Pinpoint the cell where the given text exists, returning its (X, Y) midpoint coordinate. 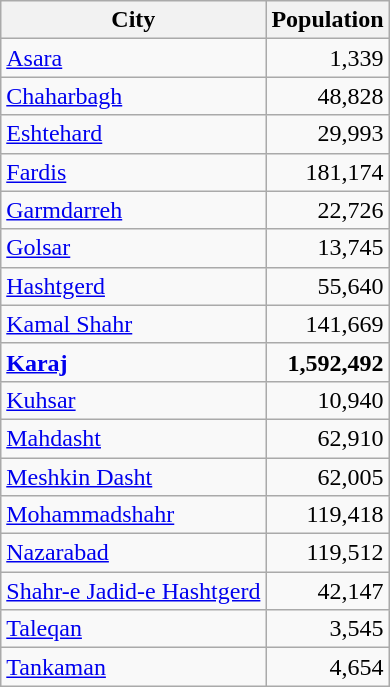
Meshkin Dasht (134, 477)
48,828 (328, 96)
Asara (134, 58)
4,654 (328, 667)
Population (328, 20)
119,512 (328, 553)
Shahr-e Jadid-e Hashtgerd (134, 591)
1,339 (328, 58)
Mohammadshahr (134, 515)
119,418 (328, 515)
181,174 (328, 172)
Mahdasht (134, 438)
13,745 (328, 248)
29,993 (328, 134)
1,592,492 (328, 362)
Nazarabad (134, 553)
55,640 (328, 286)
Eshtehard (134, 134)
10,940 (328, 400)
Kamal Shahr (134, 324)
62,910 (328, 438)
City (134, 20)
62,005 (328, 477)
Garmdarreh (134, 210)
Chaharbagh (134, 96)
Kuhsar (134, 400)
141,669 (328, 324)
Golsar (134, 248)
Karaj (134, 362)
Hashtgerd (134, 286)
3,545 (328, 629)
Taleqan (134, 629)
42,147 (328, 591)
22,726 (328, 210)
Tankaman (134, 667)
Fardis (134, 172)
